Return the (x, y) coordinate for the center point of the cell that contains the specified text.  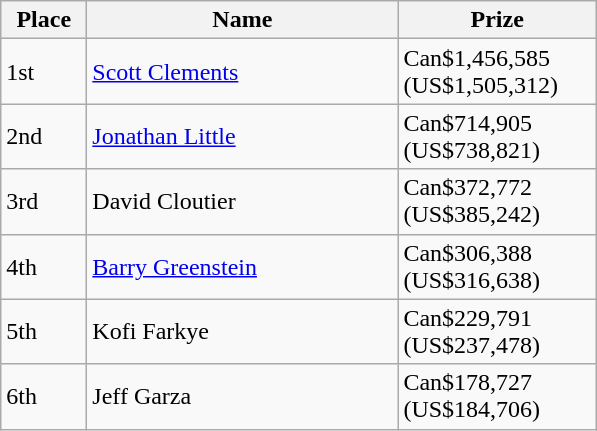
Jonathan Little (242, 136)
1st (44, 72)
6th (44, 396)
Can$372,772 (US$385,242) (498, 202)
David Cloutier (242, 202)
Can$1,456,585 (US$1,505,312) (498, 72)
Kofi Farkye (242, 332)
4th (44, 266)
Can$306,388 (US$316,638) (498, 266)
Can$714,905 (US$738,821) (498, 136)
5th (44, 332)
Barry Greenstein (242, 266)
2nd (44, 136)
Prize (498, 20)
Scott Clements (242, 72)
Can$229,791 (US$237,478) (498, 332)
Jeff Garza (242, 396)
Name (242, 20)
3rd (44, 202)
Place (44, 20)
Can$178,727 (US$184,706) (498, 396)
